From the cell containing the given text, extract its center point as (x, y) coordinate. 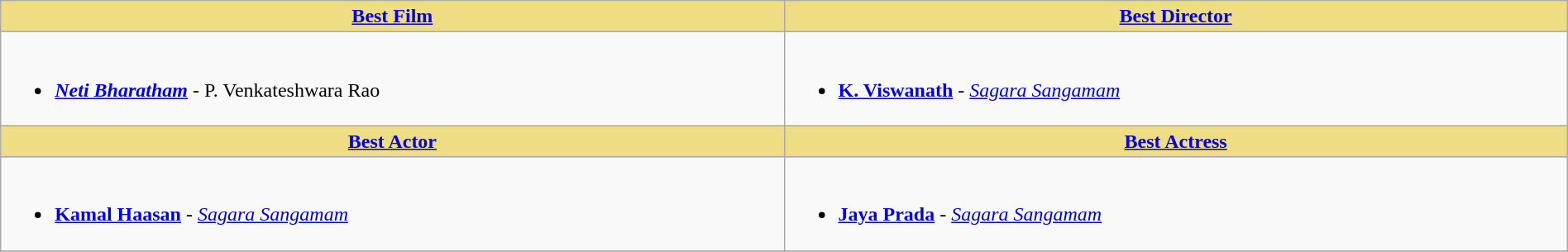
K. Viswanath - Sagara Sangamam (1176, 79)
Neti Bharatham - P. Venkateshwara Rao (392, 79)
Best Actress (1176, 141)
Best Actor (392, 141)
Jaya Prada - Sagara Sangamam (1176, 203)
Kamal Haasan - Sagara Sangamam (392, 203)
Best Director (1176, 17)
Best Film (392, 17)
